Capture the cell that displays the provided text and extract its (x, y) central coordinate. 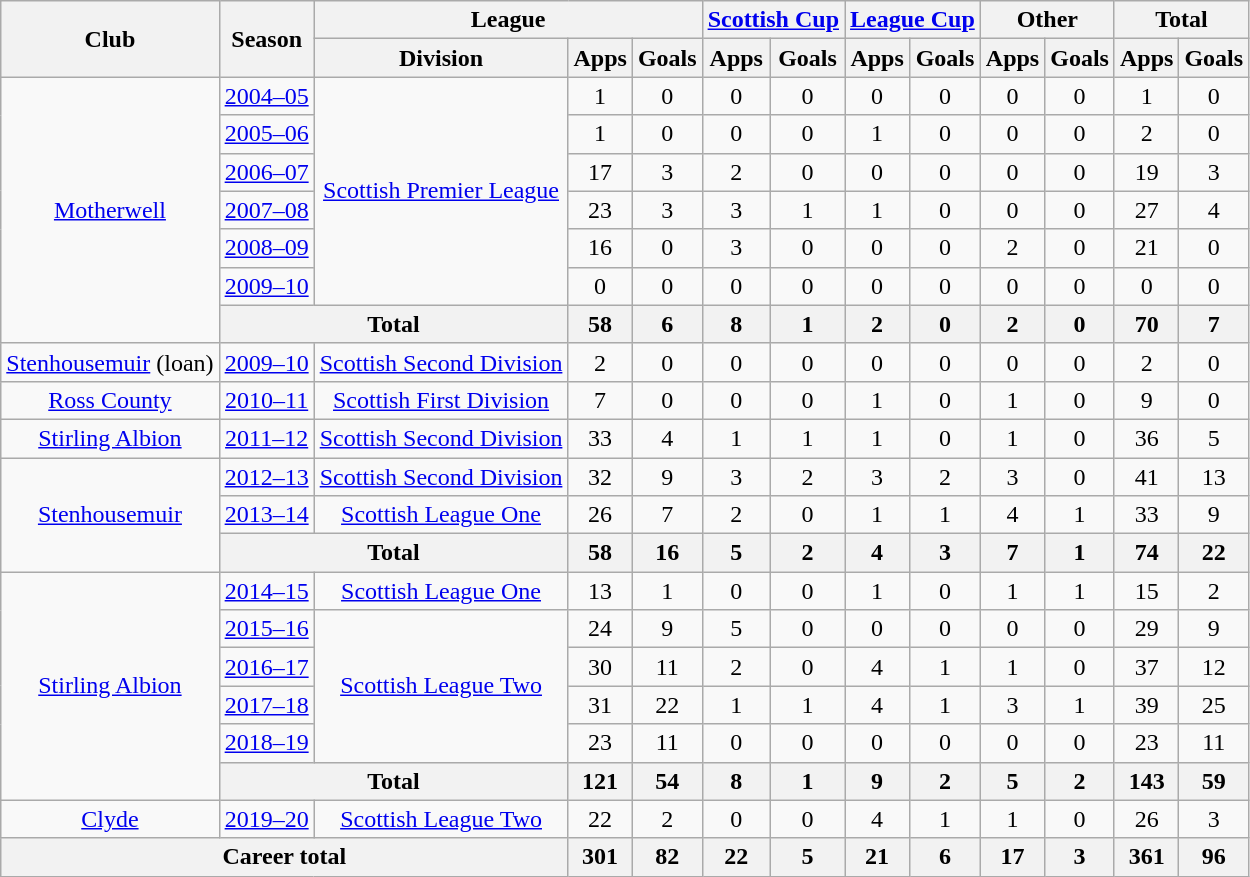
121 (600, 781)
25 (1214, 705)
82 (667, 857)
74 (1146, 553)
2010–11 (266, 400)
2004–05 (266, 96)
2018–19 (266, 743)
2013–14 (266, 515)
2016–17 (266, 667)
Motherwell (110, 210)
Club (110, 39)
2017–18 (266, 705)
League (508, 20)
96 (1214, 857)
Division (441, 58)
2015–16 (266, 629)
41 (1146, 477)
29 (1146, 629)
2008–09 (266, 248)
143 (1146, 781)
2007–08 (266, 210)
Other (1047, 20)
2012–13 (266, 477)
31 (600, 705)
Scottish First Division (441, 400)
2014–15 (266, 591)
37 (1146, 667)
301 (600, 857)
59 (1214, 781)
361 (1146, 857)
Season (266, 39)
Ross County (110, 400)
19 (1146, 172)
2005–06 (266, 134)
Stenhousemuir (110, 515)
32 (600, 477)
Career total (284, 857)
70 (1146, 324)
27 (1146, 210)
Scottish Cup (773, 20)
12 (1214, 667)
24 (600, 629)
Clyde (110, 819)
30 (600, 667)
Stenhousemuir (loan) (110, 362)
Scottish Premier League (441, 191)
39 (1146, 705)
2019–20 (266, 819)
League Cup (913, 20)
2011–12 (266, 438)
2006–07 (266, 172)
36 (1146, 438)
54 (667, 781)
15 (1146, 591)
